Detect which cell encompasses the target text, then output its [x, y] center coordinate. 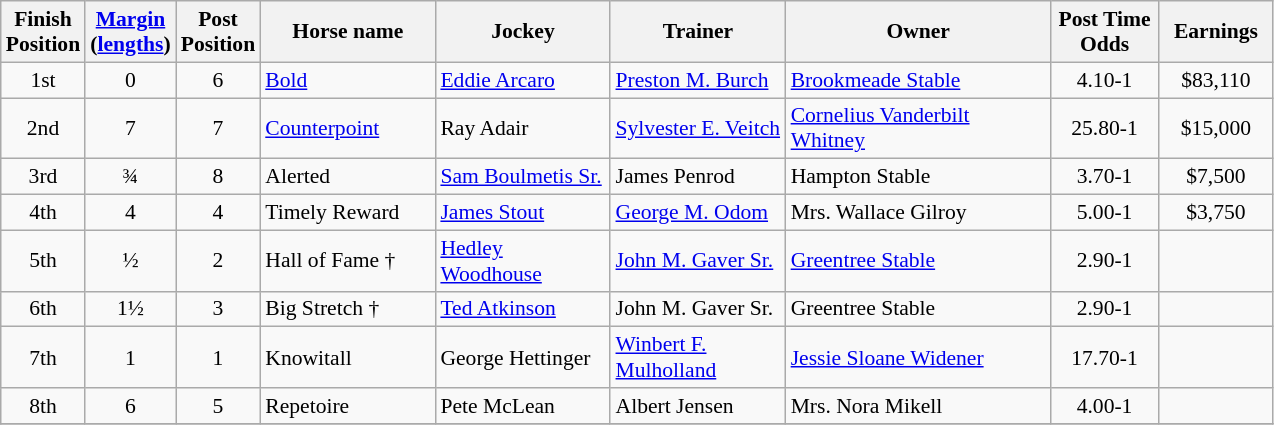
1½ [130, 309]
4.10-1 [1105, 80]
Sam Boulmetis Sr. [522, 177]
Finish Position [43, 32]
George M. Odom [698, 213]
2nd [43, 128]
7th [43, 358]
2 [218, 260]
8th [43, 406]
Hall of Fame † [348, 260]
Pete McLean [522, 406]
George Hettinger [522, 358]
Brookmeade Stable [918, 80]
Trainer [698, 32]
$3,750 [1216, 213]
Preston M. Burch [698, 80]
17.70-1 [1105, 358]
Earnings [1216, 32]
Albert Jensen [698, 406]
Mrs. Nora Mikell [918, 406]
Jessie Sloane Widener [918, 358]
Margin(lengths) [130, 32]
½ [130, 260]
¾ [130, 177]
Jockey [522, 32]
Post Time Odds [1105, 32]
25.80-1 [1105, 128]
Ray Adair [522, 128]
5.00-1 [1105, 213]
8 [218, 177]
5 [218, 406]
Knowitall [348, 358]
5th [43, 260]
3.70-1 [1105, 177]
Winbert F. Mulholland [698, 358]
Repetoire [348, 406]
Hampton Stable [918, 177]
Sylvester E. Veitch [698, 128]
$7,500 [1216, 177]
4.00-1 [1105, 406]
Mrs. Wallace Gilroy [918, 213]
Bold [348, 80]
Timely Reward [348, 213]
$83,110 [1216, 80]
1st [43, 80]
Counterpoint [348, 128]
James Stout [522, 213]
4th [43, 213]
Cornelius Vanderbilt Whitney [918, 128]
Horse name [348, 32]
Post Position [218, 32]
James Penrod [698, 177]
Eddie Arcaro [522, 80]
Hedley Woodhouse [522, 260]
Owner [918, 32]
Alerted [348, 177]
3 [218, 309]
$15,000 [1216, 128]
Big Stretch † [348, 309]
6th [43, 309]
3rd [43, 177]
0 [130, 80]
Ted Atkinson [522, 309]
